Locate the cell with the specified text and output its [X, Y] center coordinate. 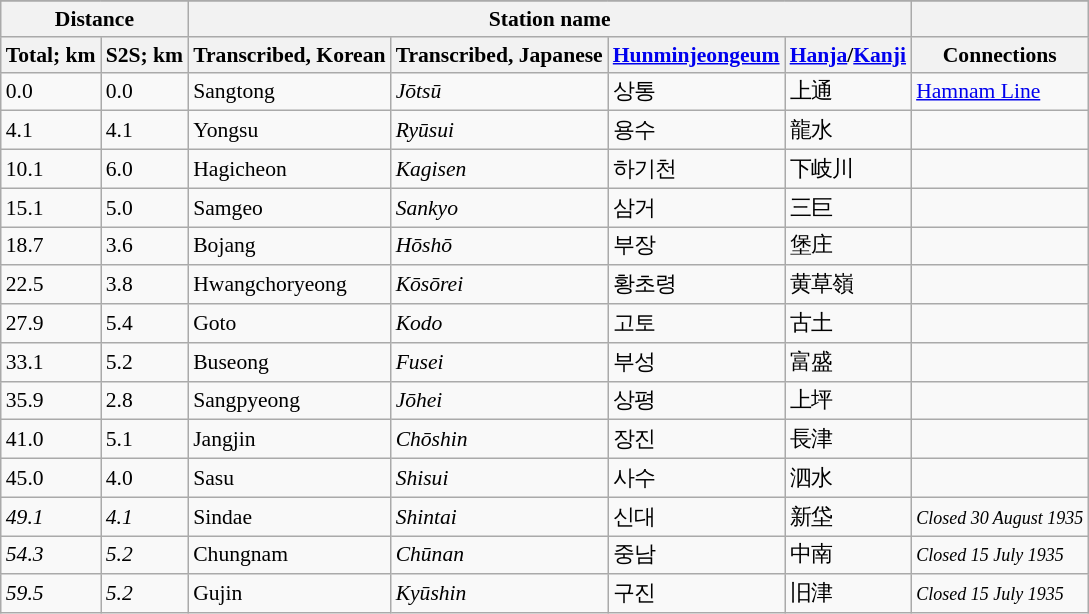
Transcribed, Japanese [500, 55]
旧津 [848, 594]
三巨 [848, 208]
龍水 [848, 130]
45.0 [51, 478]
泗水 [848, 478]
Sankyo [500, 208]
Transcribed, Korean [289, 55]
Sasu [289, 478]
Gujin [289, 594]
Shintai [500, 516]
Hagicheon [289, 170]
18.7 [51, 246]
6.0 [145, 170]
35.9 [51, 400]
Hōshō [500, 246]
22.5 [51, 286]
S2S; km [145, 55]
Chōshin [500, 440]
長津 [848, 440]
Shisui [500, 478]
Sindae [289, 516]
15.1 [51, 208]
하기천 [696, 170]
Station name [550, 19]
고토 [696, 324]
下岐川 [848, 170]
33.1 [51, 362]
上坪 [848, 400]
2.8 [145, 400]
삼거 [696, 208]
27.9 [51, 324]
신대 [696, 516]
Closed 30 August 1935 [1000, 516]
Distance [94, 19]
구진 [696, 594]
Hanja/Kanji [848, 55]
富盛 [848, 362]
Jōhei [500, 400]
Connections [1000, 55]
54.3 [51, 556]
Fusei [500, 362]
中南 [848, 556]
Kagisen [500, 170]
新垈 [848, 516]
상통 [696, 92]
Samgeo [289, 208]
중남 [696, 556]
Ryūsui [500, 130]
5.4 [145, 324]
Bojang [289, 246]
Sangtong [289, 92]
Kodo [500, 324]
5.1 [145, 440]
Jangjin [289, 440]
Total; km [51, 55]
부성 [696, 362]
黄草嶺 [848, 286]
Sangpyeong [289, 400]
장진 [696, 440]
3.6 [145, 246]
5.0 [145, 208]
Chūnan [500, 556]
上通 [848, 92]
Hwangchoryeong [289, 286]
4.0 [145, 478]
10.1 [51, 170]
堡庄 [848, 246]
사수 [696, 478]
Buseong [289, 362]
59.5 [51, 594]
古土 [848, 324]
용수 [696, 130]
Jōtsū [500, 92]
Hunminjeongeum [696, 55]
Hamnam Line [1000, 92]
Yongsu [289, 130]
황초령 [696, 286]
49.1 [51, 516]
상평 [696, 400]
Kyūshin [500, 594]
41.0 [51, 440]
부장 [696, 246]
Kōsōrei [500, 286]
3.8 [145, 286]
Goto [289, 324]
Chungnam [289, 556]
